Output the (x, y) coordinate of the center of the cell containing the given text.  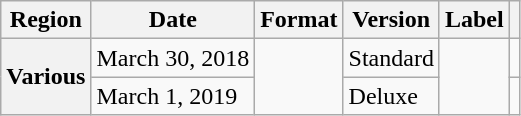
Standard (391, 58)
Format (299, 20)
Region (46, 20)
Version (391, 20)
Date (173, 20)
Deluxe (391, 96)
March 30, 2018 (173, 58)
Various (46, 77)
March 1, 2019 (173, 96)
Label (474, 20)
